From the cell containing the given text, extract its center point as (X, Y) coordinate. 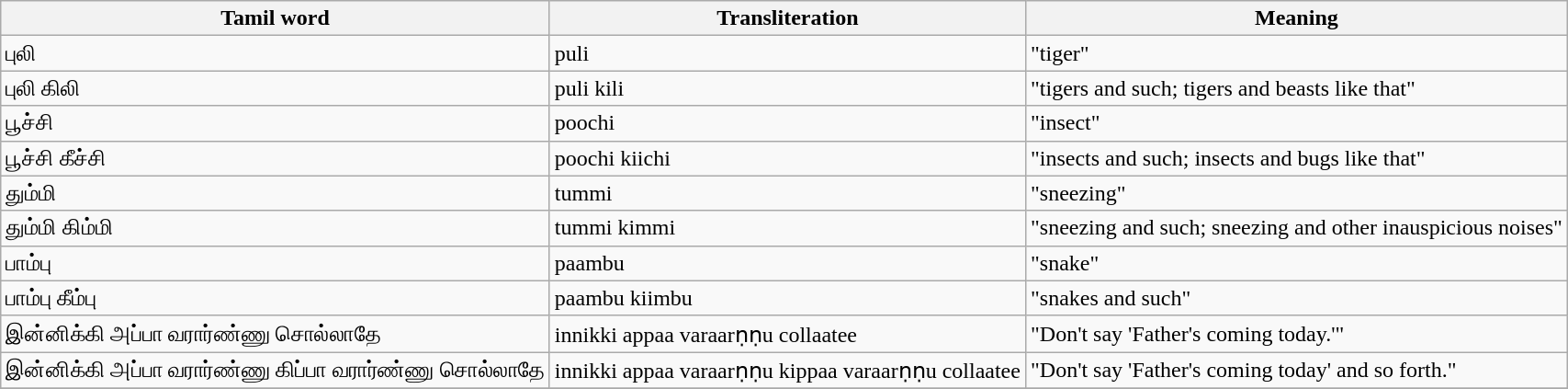
"snake" (1296, 263)
"Don't say 'Father's coming today' and so forth." (1296, 371)
tummi kimmi (787, 228)
தும்மி (276, 193)
தும்மி கிம்மி (276, 228)
"tigers and such; tigers and beasts like that" (1296, 88)
"Don't say 'Father's coming today.'" (1296, 334)
Tamil word (276, 18)
இன்னிக்கி அப்பா வரார்ண்ணு கிப்பா வரார்ண்ணு சொல்லாதே (276, 371)
poochi (787, 123)
paambu kiimbu (787, 298)
பாம்பு கீம்பு (276, 298)
"snakes and such" (1296, 298)
பூச்சி கீச்சி (276, 158)
புலி (276, 53)
Meaning (1296, 18)
tummi (787, 193)
"insect" (1296, 123)
"sneezing" (1296, 193)
puli (787, 53)
puli kili (787, 88)
இன்னிக்கி அப்பா வரார்ண்ணு சொல்லாதே (276, 334)
பூச்சி (276, 123)
புலி கிலி (276, 88)
paambu (787, 263)
"sneezing and such; sneezing and other inauspicious noises" (1296, 228)
Transliteration (787, 18)
innikki appaa varaarṇṇu kippaa varaarṇṇu collaatee (787, 371)
poochi kiichi (787, 158)
"tiger" (1296, 53)
"insects and such; insects and bugs like that" (1296, 158)
பாம்பு (276, 263)
innikki appaa varaarṇṇu collaatee (787, 334)
